Scan for the cell matching the given text and deliver its (x, y) coordinate at center. 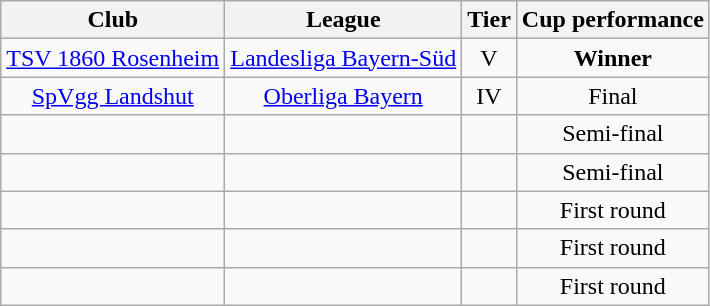
IV (490, 96)
Oberliga Bayern (344, 96)
Final (612, 96)
League (344, 20)
Landesliga Bayern-Süd (344, 58)
Tier (490, 20)
V (490, 58)
Cup performance (612, 20)
SpVgg Landshut (113, 96)
TSV 1860 Rosenheim (113, 58)
Club (113, 20)
Winner (612, 58)
